Identify which cell holds the provided text, then report its [x, y] central coordinate. 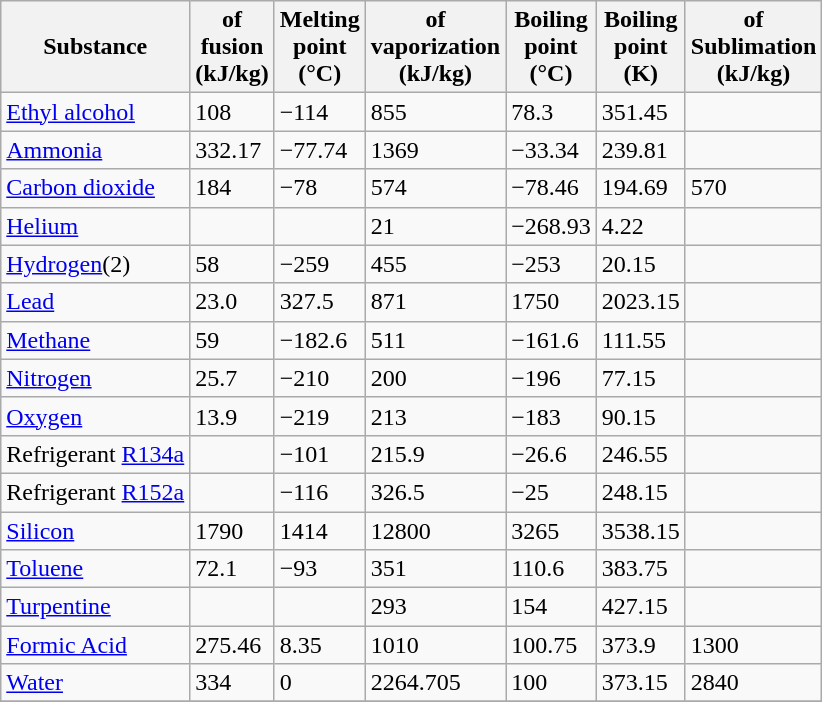
100 [552, 683]
246.55 [640, 454]
194.69 [640, 188]
Lead [96, 302]
293 [435, 607]
77.15 [640, 378]
Carbon dioxide [96, 188]
511 [435, 340]
Helium [96, 226]
108 [232, 112]
Oxygen [96, 416]
20.15 [640, 264]
Turpentine [96, 607]
58 [232, 264]
100.75 [552, 645]
Nitrogen [96, 378]
373.15 [640, 683]
−183 [552, 416]
of vaporization (kJ/kg) [435, 47]
13.9 [232, 416]
1300 [753, 645]
−25 [552, 492]
−78.46 [552, 188]
−33.34 [552, 150]
21 [435, 226]
Toluene [96, 569]
871 [435, 302]
−253 [552, 264]
427.15 [640, 607]
of Sublimation (kJ/kg) [753, 47]
72.1 [232, 569]
3265 [552, 531]
−77.74 [320, 150]
Ethyl alcohol [96, 112]
4.22 [640, 226]
1414 [320, 531]
327.5 [320, 302]
3538.15 [640, 531]
351 [435, 569]
373.9 [640, 645]
1790 [232, 531]
−26.6 [552, 454]
326.5 [435, 492]
90.15 [640, 416]
Melting point (°C) [320, 47]
−161.6 [552, 340]
275.46 [232, 645]
383.75 [640, 569]
Ammonia [96, 150]
0 [320, 683]
248.15 [640, 492]
Methane [96, 340]
2023.15 [640, 302]
Substance [96, 47]
25.7 [232, 378]
−114 [320, 112]
23.0 [232, 302]
111.55 [640, 340]
8.35 [320, 645]
Boiling point (K) [640, 47]
−196 [552, 378]
−219 [320, 416]
Formic Acid [96, 645]
−210 [320, 378]
334 [232, 683]
1369 [435, 150]
−268.93 [552, 226]
2264.705 [435, 683]
154 [552, 607]
200 [435, 378]
574 [435, 188]
Refrigerant R134a [96, 454]
215.9 [435, 454]
59 [232, 340]
−101 [320, 454]
−78 [320, 188]
1750 [552, 302]
2840 [753, 683]
239.81 [640, 150]
Hydrogen(2) [96, 264]
110.6 [552, 569]
855 [435, 112]
of fusion (kJ/kg) [232, 47]
−116 [320, 492]
184 [232, 188]
−259 [320, 264]
−93 [320, 569]
Boiling point (°C) [552, 47]
Water [96, 683]
Refrigerant R152a [96, 492]
570 [753, 188]
332.17 [232, 150]
351.45 [640, 112]
213 [435, 416]
−182.6 [320, 340]
12800 [435, 531]
455 [435, 264]
Silicon [96, 531]
1010 [435, 645]
78.3 [552, 112]
